Return [x, y] of the center of cell containing provided text 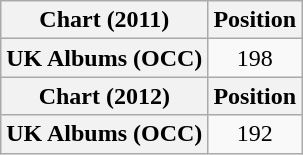
192 [255, 134]
Chart (2012) [104, 96]
198 [255, 58]
Chart (2011) [104, 20]
